Return [x, y] of the center of cell containing provided text 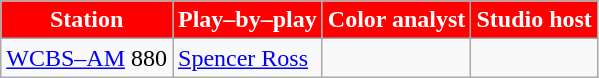
Color analyst [396, 20]
Station [87, 20]
Studio host [534, 20]
Spencer Ross [247, 58]
WCBS–AM 880 [87, 58]
Play–by–play [247, 20]
